Identify which cell holds the provided text, then report its (X, Y) central coordinate. 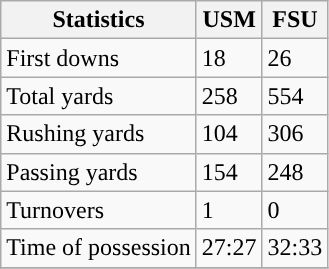
Statistics (99, 20)
554 (295, 96)
Rushing yards (99, 134)
258 (229, 96)
32:33 (295, 248)
306 (295, 134)
USM (229, 20)
FSU (295, 20)
0 (295, 210)
18 (229, 58)
154 (229, 172)
26 (295, 58)
104 (229, 134)
Passing yards (99, 172)
First downs (99, 58)
Turnovers (99, 210)
27:27 (229, 248)
Time of possession (99, 248)
248 (295, 172)
1 (229, 210)
Total yards (99, 96)
